For the text-containing cell, return its midpoint in [x, y] coordinate format. 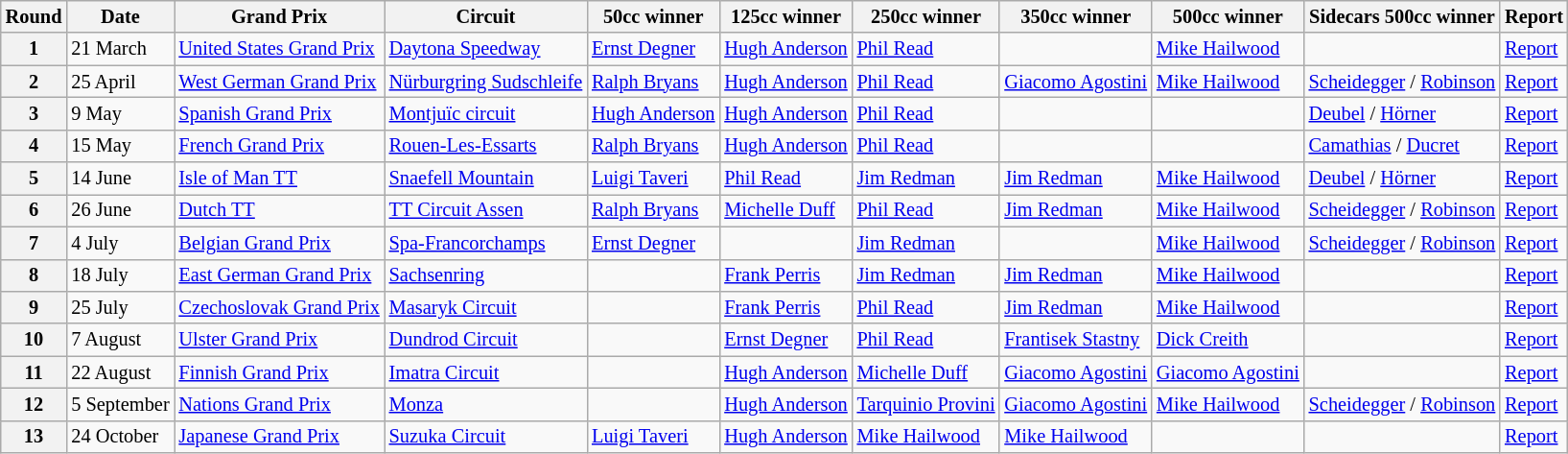
4 [35, 146]
9 [35, 307]
250cc winner [926, 16]
Round [35, 16]
United States Grand Prix [280, 49]
Nations Grand Prix [280, 404]
Camathias / Ducret [1402, 146]
Date [120, 16]
Dundrod Circuit [485, 340]
Imatra Circuit [485, 372]
Spanish Grand Prix [280, 113]
15 May [120, 146]
Spa-Francorchamps [485, 243]
Czechoslovak Grand Prix [280, 307]
Isle of Man TT [280, 179]
Nürburgring Sudschleife [485, 82]
500cc winner [1228, 16]
24 October [120, 437]
Dick Creith [1228, 340]
350cc winner [1076, 16]
Snaefell Mountain [485, 179]
21 March [120, 49]
Grand Prix [280, 16]
TT Circuit Assen [485, 210]
Ulster Grand Prix [280, 340]
18 July [120, 275]
Finnish Grand Prix [280, 372]
Daytona Speedway [485, 49]
14 June [120, 179]
Sidecars 500cc winner [1402, 16]
26 June [120, 210]
Masaryk Circuit [485, 307]
Sachsenring [485, 275]
Suzuka Circuit [485, 437]
1 [35, 49]
10 [35, 340]
13 [35, 437]
Belgian Grand Prix [280, 243]
3 [35, 113]
West German Grand Prix [280, 82]
Rouen-Les-Essarts [485, 146]
22 August [120, 372]
2 [35, 82]
Circuit [485, 16]
East German Grand Prix [280, 275]
8 [35, 275]
12 [35, 404]
5 [35, 179]
Frantisek Stastny [1076, 340]
Japanese Grand Prix [280, 437]
25 April [120, 82]
11 [35, 372]
Tarquinio Provini [926, 404]
French Grand Prix [280, 146]
4 July [120, 243]
Dutch TT [280, 210]
25 July [120, 307]
50cc winner [653, 16]
Monza [485, 404]
Montjuïc circuit [485, 113]
6 [35, 210]
5 September [120, 404]
7 August [120, 340]
9 May [120, 113]
7 [35, 243]
125cc winner [785, 16]
